Search for the cell housing the specified text and yield its [X, Y] center coordinate. 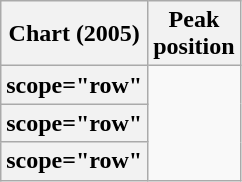
Peakposition [194, 34]
Chart (2005) [74, 34]
